From the cell containing the given text, extract its center point as [x, y] coordinate. 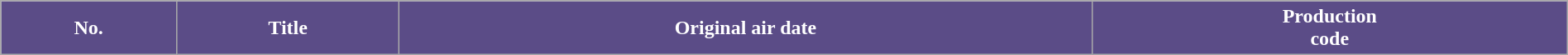
No. [89, 28]
Productioncode [1330, 28]
Title [288, 28]
Original air date [746, 28]
